Scan for the cell matching the given text and deliver its (x, y) coordinate at center. 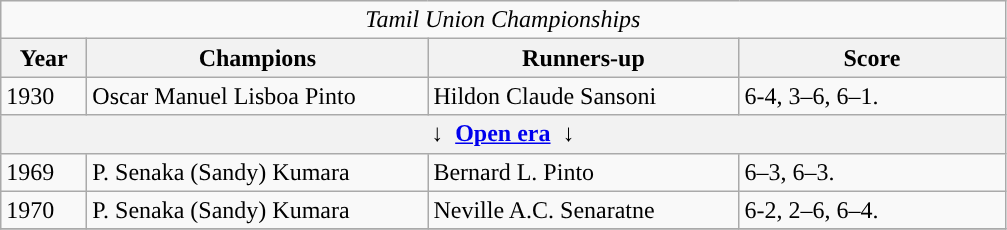
6-4, 3–6, 6–1. (872, 96)
6–3, 6–3. (872, 172)
1930 (44, 96)
↓ Open era ↓ (503, 134)
1970 (44, 210)
Bernard L. Pinto (584, 172)
6-2, 2–6, 6–4. (872, 210)
Neville A.C. Senaratne (584, 210)
Oscar Manuel Lisboa Pinto (258, 96)
1969 (44, 172)
Hildon Claude Sansoni (584, 96)
Runners-up (584, 58)
Score (872, 58)
Champions (258, 58)
Tamil Union Championships (503, 20)
Year (44, 58)
